Determine the (X, Y) coordinate at the center of the cell enclosing the given text.  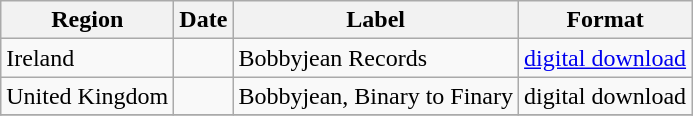
Format (606, 20)
Region (88, 20)
United Kingdom (88, 96)
Bobbyjean, Binary to Finary (376, 96)
Label (376, 20)
Bobbyjean Records (376, 58)
Date (204, 20)
Ireland (88, 58)
